Output the [X, Y] coordinate of the center of the cell containing the given text.  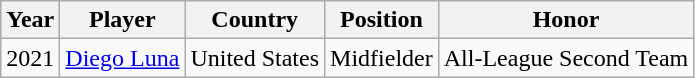
Midfielder [382, 58]
2021 [30, 58]
Honor [566, 20]
Diego Luna [122, 58]
Position [382, 20]
All-League Second Team [566, 58]
Year [30, 20]
Country [255, 20]
United States [255, 58]
Player [122, 20]
